Determine the [X, Y] coordinate at the center of the cell enclosing the given text.  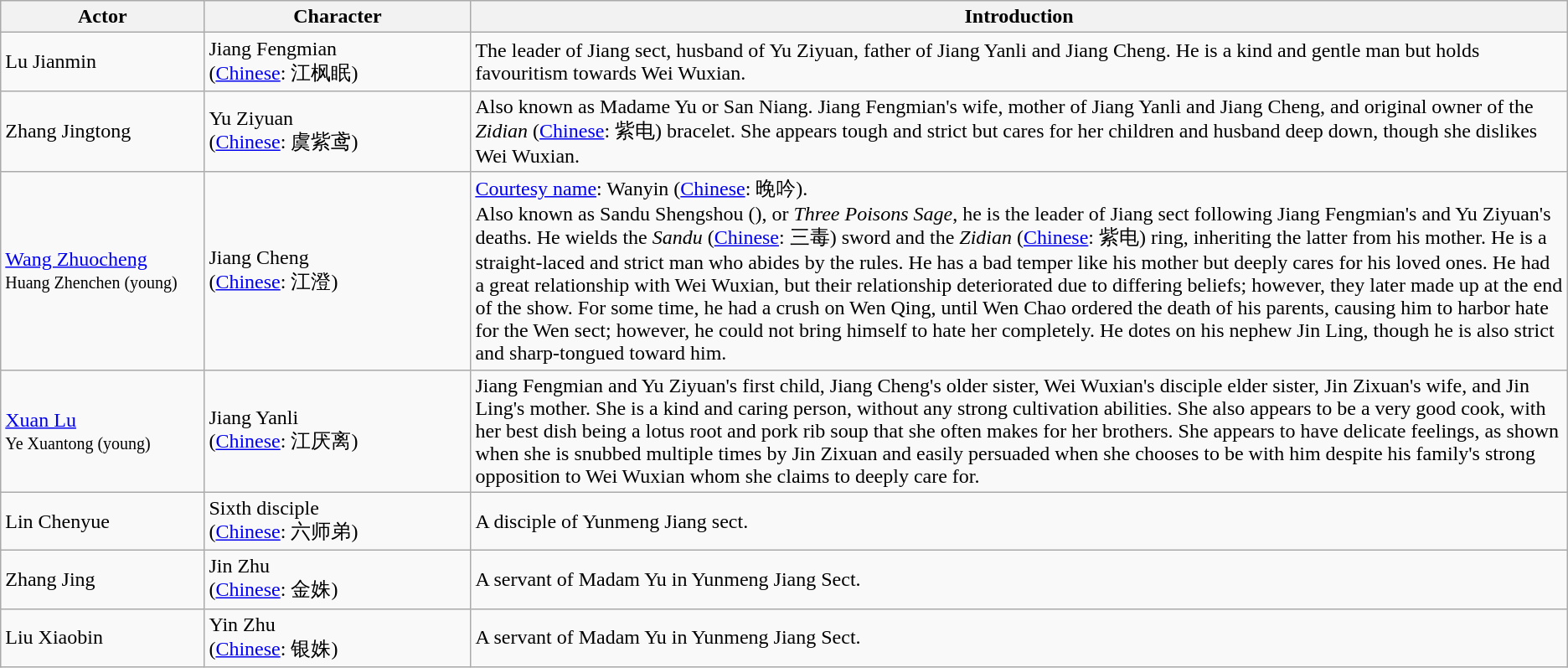
Xuan Lu Ye Xuantong (young) [102, 431]
Jiang Fengmian (Chinese: 江枫眠) [338, 62]
Jin Zhu (Chinese: 金姝) [338, 580]
Yu Ziyuan (Chinese: 虞紫鸢) [338, 131]
A disciple of Yunmeng Jiang sect. [1019, 521]
Zhang Jingtong [102, 131]
Jiang Cheng (Chinese: 江澄) [338, 271]
Sixth disciple (Chinese: 六师弟) [338, 521]
Lu Jianmin [102, 62]
Lin Chenyue [102, 521]
Introduction [1019, 17]
Zhang Jing [102, 580]
Yin Zhu (Chinese: 银姝) [338, 638]
Wang Zhuocheng Huang Zhenchen (young) [102, 271]
Character [338, 17]
Jiang Yanli (Chinese: 江厌离) [338, 431]
Actor [102, 17]
Liu Xiaobin [102, 638]
